Determine the [X, Y] coordinate at the center of the cell enclosing the given text.  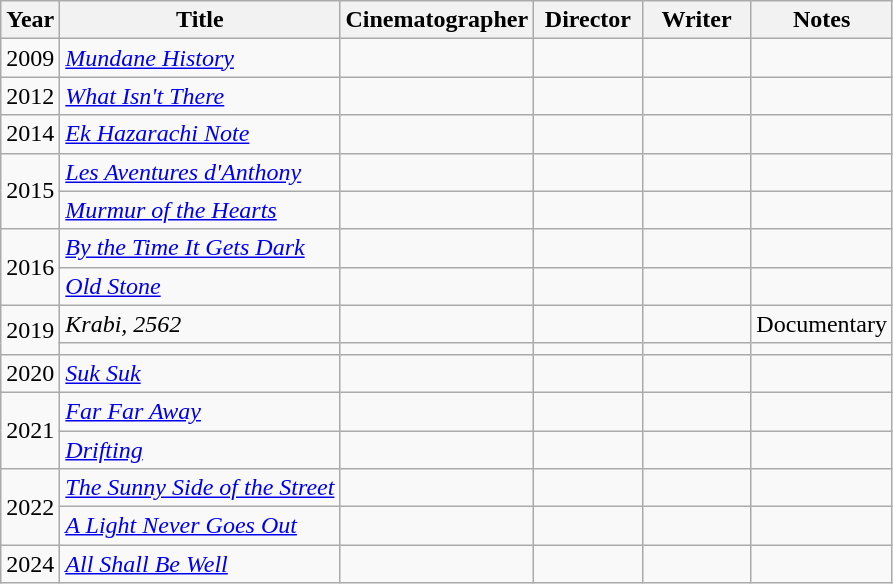
The Sunny Side of the Street [200, 488]
Title [200, 20]
2012 [30, 96]
Documentary [822, 324]
2021 [30, 430]
2015 [30, 191]
Ek Hazarachi Note [200, 134]
Murmur of the Hearts [200, 210]
Far Far Away [200, 411]
Suk Suk [200, 373]
What Isn't There [200, 96]
2024 [30, 564]
2020 [30, 373]
2022 [30, 507]
Old Stone [200, 286]
Drifting [200, 449]
Mundane History [200, 58]
Director [588, 20]
Year [30, 20]
Krabi, 2562 [200, 324]
2009 [30, 58]
2016 [30, 267]
By the Time It Gets Dark [200, 248]
2019 [30, 330]
2014 [30, 134]
A Light Never Goes Out [200, 526]
All Shall Be Well [200, 564]
Writer [696, 20]
Notes [822, 20]
Les Aventures d'Anthony [200, 172]
Cinematographer [437, 20]
